Locate the cell with the specified text and output its (x, y) center coordinate. 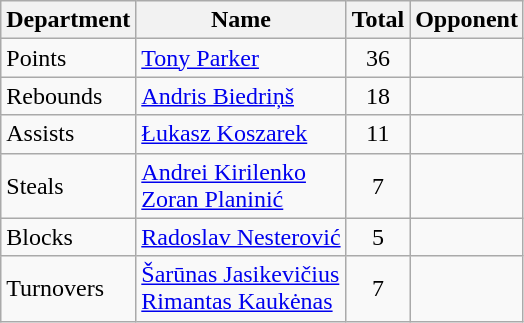
Rebounds (68, 96)
Andrei Kirilenko Zoran Planinić (241, 186)
Šarūnas Jasikevičius Rimantas Kaukėnas (241, 288)
11 (378, 134)
Turnovers (68, 288)
Łukasz Koszarek (241, 134)
Total (378, 20)
Department (68, 20)
Points (68, 58)
Blocks (68, 237)
Andris Biedriņš (241, 96)
Opponent (467, 20)
Assists (68, 134)
Radoslav Nesterović (241, 237)
5 (378, 237)
Name (241, 20)
Steals (68, 186)
18 (378, 96)
36 (378, 58)
Tony Parker (241, 58)
